Find where the given text appears and provide that cell's center as [X, Y] coordinate. 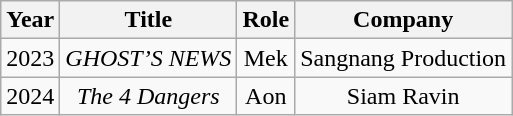
2024 [30, 96]
Siam Ravin [404, 96]
Aon [266, 96]
Year [30, 20]
GHOST’S NEWS [148, 58]
Role [266, 20]
Mek [266, 58]
Title [148, 20]
The 4 Dangers [148, 96]
Sangnang Production [404, 58]
2023 [30, 58]
Company [404, 20]
